For the text-containing cell, return its midpoint in [x, y] coordinate format. 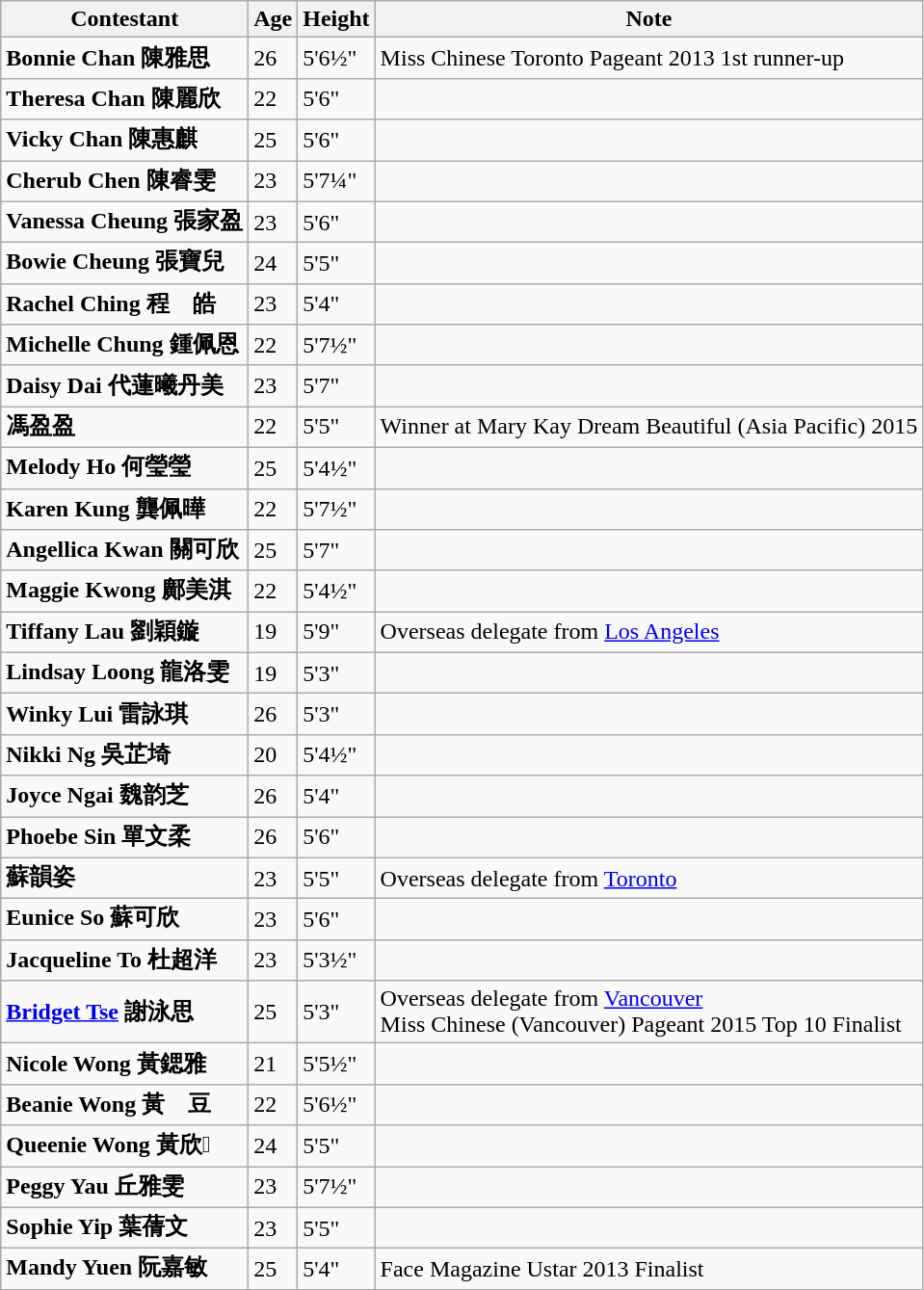
Queenie Wong 黃欣𦲀 [125, 1146]
Note [649, 19]
Winky Lui 雷詠琪 [125, 715]
5'9" [336, 632]
蘇韻姿 [125, 879]
Karen Kung 龔佩曄 [125, 509]
Overseas delegate from Vancouver Miss Chinese (Vancouver) Pageant 2015 Top 10 Finalist [649, 1012]
Theresa Chan 陳麗欣 [125, 98]
Joyce Ngai 魏韵芝 [125, 796]
Michelle Chung 鍾佩恩 [125, 345]
Melody Ho 何瑩瑩 [125, 468]
Eunice So 蘇可欣 [125, 919]
Overseas delegate from Los Angeles [649, 632]
20 [274, 755]
Bowie Cheung 張寶兒 [125, 264]
Angellica Kwan 關可欣 [125, 551]
21 [274, 1064]
Bonnie Chan 陳雅思 [125, 58]
Nicole Wong 黃鍶雅 [125, 1064]
Jacqueline To 杜超洋 [125, 960]
5'3½" [336, 960]
Peggy Yau 丘雅雯 [125, 1187]
5'7¼" [336, 181]
Winner at Mary Kay Dream Beautiful (Asia Pacific) 2015 [649, 428]
5'5½" [336, 1064]
Tiffany Lau 劉穎鏇 [125, 632]
Rachel Ching 程 皓 [125, 304]
Cherub Chen 陳睿雯 [125, 181]
Beanie Wong 黃 豆 [125, 1104]
Age [274, 19]
Bridget Tse 謝泳思 [125, 1012]
Face Magazine Ustar 2013 Finalist [649, 1270]
Overseas delegate from Toronto [649, 879]
Daisy Dai 代蓮曦丹美 [125, 385]
Sophie Yip 葉蒨文 [125, 1227]
Nikki Ng 吳芷埼 [125, 755]
Contestant [125, 19]
Mandy Yuen 阮嘉敏 [125, 1270]
Vanessa Cheung 張家盈 [125, 222]
Maggie Kwong 鄺美淇 [125, 592]
馮盈盈 [125, 428]
Lindsay Loong 龍洛雯 [125, 672]
Miss Chinese Toronto Pageant 2013 1st runner-up [649, 58]
Vicky Chan 陳惠麒 [125, 141]
Phoebe Sin 單文柔 [125, 838]
Height [336, 19]
